Extract the (x, y) coordinate from the center of the cell holding the provided text.  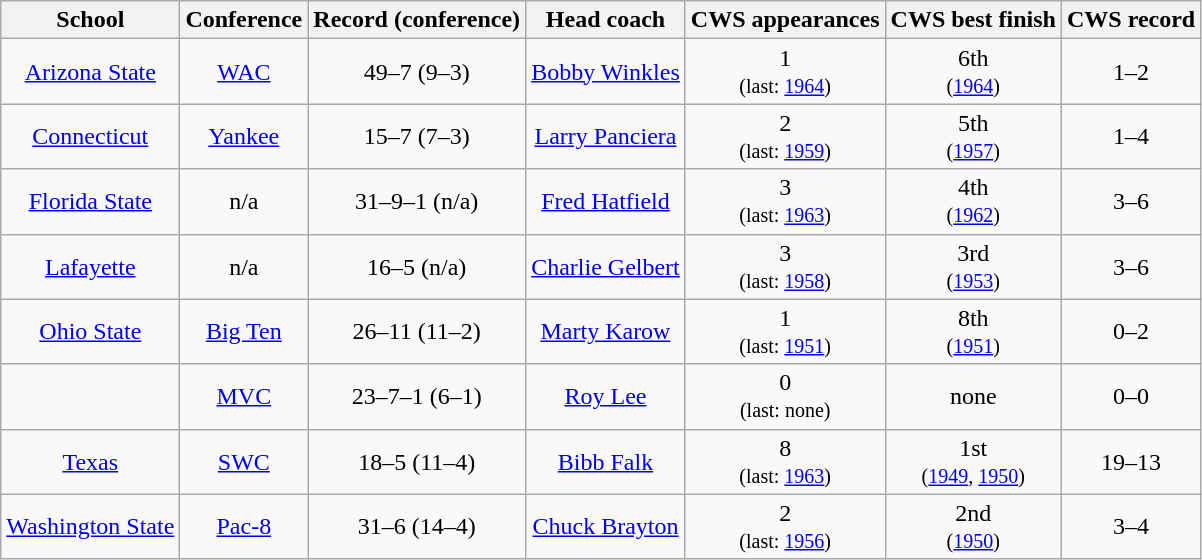
School (90, 20)
19–13 (1130, 462)
Arizona State (90, 72)
4th(1962) (973, 202)
31–9–1 (n/a) (417, 202)
Head coach (606, 20)
MVC (244, 396)
3–4 (1130, 526)
Bibb Falk (606, 462)
0(last: none) (785, 396)
0–0 (1130, 396)
5th(1957) (973, 136)
Larry Panciera (606, 136)
2nd(1950) (973, 526)
15–7 (7–3) (417, 136)
0–2 (1130, 332)
8th(1951) (973, 332)
3(last: 1963) (785, 202)
CWS best finish (973, 20)
23–7–1 (6–1) (417, 396)
1(last: 1964) (785, 72)
2(last: 1959) (785, 136)
Fred Hatfield (606, 202)
18–5 (11–4) (417, 462)
Yankee (244, 136)
Record (conference) (417, 20)
Roy Lee (606, 396)
3(last: 1958) (785, 266)
Chuck Brayton (606, 526)
1–4 (1130, 136)
26–11 (11–2) (417, 332)
6th(1964) (973, 72)
1(last: 1951) (785, 332)
1st(1949, 1950) (973, 462)
Connecticut (90, 136)
8(last: 1963) (785, 462)
Texas (90, 462)
Washington State (90, 526)
Lafayette (90, 266)
Pac-8 (244, 526)
1–2 (1130, 72)
3rd(1953) (973, 266)
Big Ten (244, 332)
Bobby Winkles (606, 72)
31–6 (14–4) (417, 526)
Marty Karow (606, 332)
CWS record (1130, 20)
Florida State (90, 202)
SWC (244, 462)
Ohio State (90, 332)
none (973, 396)
16–5 (n/a) (417, 266)
Charlie Gelbert (606, 266)
2(last: 1956) (785, 526)
CWS appearances (785, 20)
WAC (244, 72)
Conference (244, 20)
49–7 (9–3) (417, 72)
